Determine the [X, Y] coordinate at the center of the cell enclosing the given text.  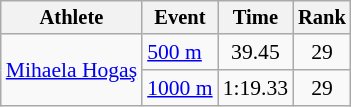
500 m [180, 53]
1:19.33 [256, 88]
1000 m [180, 88]
39.45 [256, 53]
Mihaela Hogaş [72, 70]
Time [256, 18]
Athlete [72, 18]
Event [180, 18]
Rank [322, 18]
